Extract the [x, y] coordinate from the center of the cell holding the provided text.  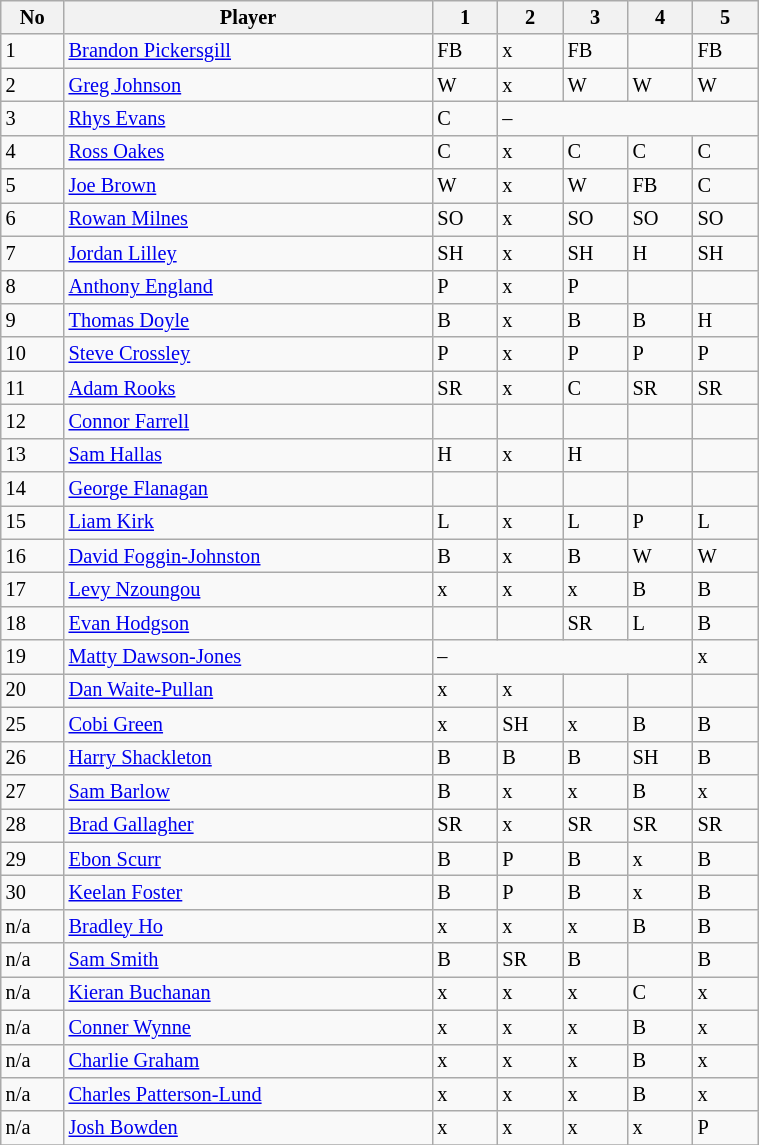
Charles Patterson-Lund [248, 1094]
Cobi Green [248, 724]
Greg Johnson [248, 85]
Matty Dawson-Jones [248, 657]
Sam Smith [248, 960]
Jordan Lilley [248, 253]
10 [32, 354]
Ebon Scurr [248, 859]
6 [32, 219]
25 [32, 724]
Charlie Graham [248, 1061]
Bradley Ho [248, 926]
George Flanagan [248, 489]
29 [32, 859]
Sam Hallas [248, 455]
David Foggin-Johnston [248, 556]
13 [32, 455]
Levy Nzoungou [248, 589]
Brad Gallagher [248, 825]
15 [32, 522]
8 [32, 287]
20 [32, 690]
Josh Bowden [248, 1128]
30 [32, 892]
Rowan Milnes [248, 219]
9 [32, 320]
27 [32, 791]
16 [32, 556]
Thomas Doyle [248, 320]
Joe Brown [248, 186]
14 [32, 489]
Evan Hodgson [248, 623]
Liam Kirk [248, 522]
7 [32, 253]
Connor Farrell [248, 421]
17 [32, 589]
Ross Oakes [248, 152]
Steve Crossley [248, 354]
26 [32, 758]
Keelan Foster [248, 892]
Adam Rooks [248, 388]
Player [248, 17]
No [32, 17]
12 [32, 421]
Dan Waite-Pullan [248, 690]
Kieran Buchanan [248, 993]
Rhys Evans [248, 118]
Conner Wynne [248, 1027]
Harry Shackleton [248, 758]
Anthony England [248, 287]
Brandon Pickersgill [248, 51]
11 [32, 388]
Sam Barlow [248, 791]
28 [32, 825]
19 [32, 657]
18 [32, 623]
